Find where the given text appears and provide that cell's center as (X, Y) coordinate. 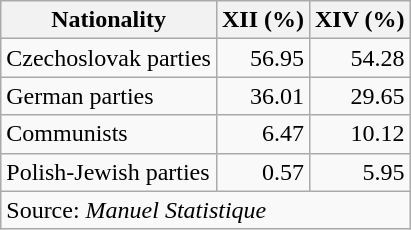
36.01 (262, 96)
5.95 (360, 172)
0.57 (262, 172)
XIV (%) (360, 20)
XII (%) (262, 20)
Czechoslovak parties (109, 58)
54.28 (360, 58)
Polish-Jewish parties (109, 172)
29.65 (360, 96)
10.12 (360, 134)
56.95 (262, 58)
German parties (109, 96)
Communists (109, 134)
Source: Manuel Statistique (206, 210)
6.47 (262, 134)
Nationality (109, 20)
